Return [X, Y] of the center of cell containing provided text 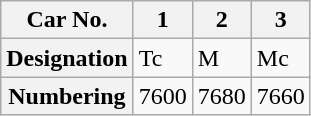
1 [162, 20]
7660 [280, 96]
Mc [280, 58]
Designation [67, 58]
Car No. [67, 20]
3 [280, 20]
7600 [162, 96]
7680 [222, 96]
Numbering [67, 96]
2 [222, 20]
Tc [162, 58]
M [222, 58]
